Find where the given text appears and provide that cell's center as (x, y) coordinate. 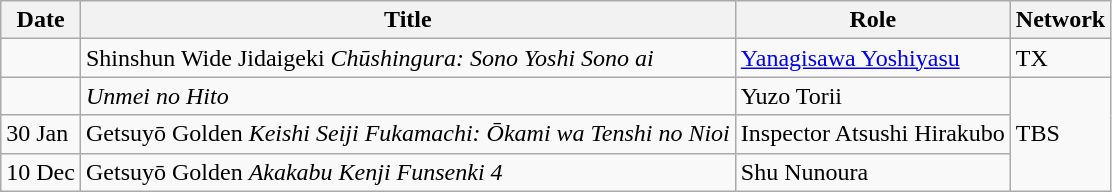
Yanagisawa Yoshiyasu (872, 58)
Inspector Atsushi Hirakubo (872, 134)
TX (1060, 58)
30 Jan (41, 134)
Yuzo Torii (872, 96)
Date (41, 20)
TBS (1060, 134)
Shinshun Wide Jidaigeki Chūshingura: Sono Yoshi Sono ai (408, 58)
Getsuyō Golden Keishi Seiji Fukamachi: Ōkami wa Tenshi no Nioi (408, 134)
10 Dec (41, 172)
Role (872, 20)
Network (1060, 20)
Unmei no Hito (408, 96)
Shu Nunoura (872, 172)
Title (408, 20)
Getsuyō Golden Akakabu Kenji Funsenki 4 (408, 172)
